Capture the cell that displays the provided text and extract its (x, y) central coordinate. 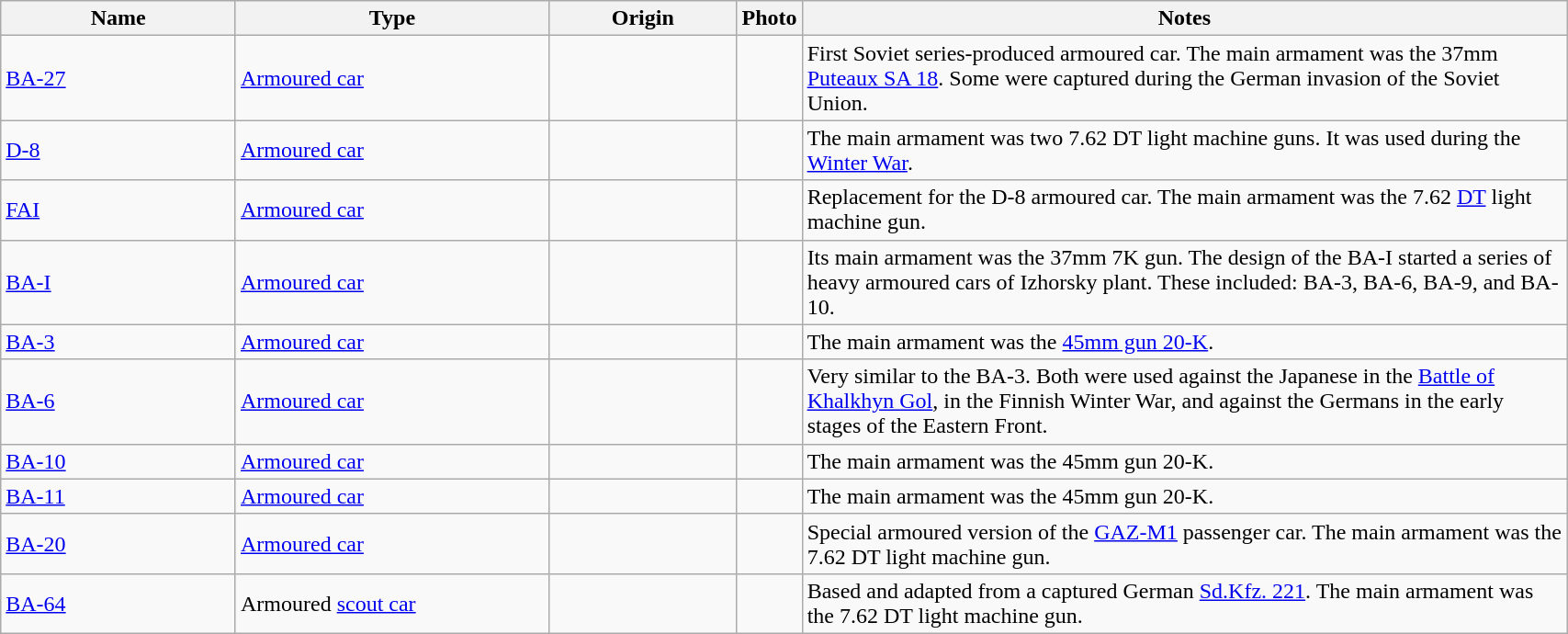
BA-6 (118, 402)
Based and adapted from a captured German Sd.Kfz. 221. The main armament was the 7.62 DT light machine gun. (1185, 603)
Armoured scout car (391, 603)
BA-3 (118, 342)
Origin (643, 18)
D-8 (118, 151)
Name (118, 18)
BA-20 (118, 544)
Type (391, 18)
BA-64 (118, 603)
Notes (1185, 18)
FAI (118, 209)
BA-27 (118, 78)
Replacement for the D-8 armoured car. The main armament was the 7.62 DT light machine gun. (1185, 209)
BA-11 (118, 496)
Photo (770, 18)
BA-I (118, 282)
The main armament was two 7.62 DT light machine guns. It was used during the Winter War. (1185, 151)
BA-10 (118, 461)
Special armoured version of the GAZ-M1 passenger car. The main armament was the 7.62 DT light machine gun. (1185, 544)
